Determine the [x, y] coordinate at the center of the cell enclosing the given text.  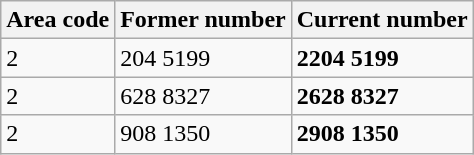
2908 1350 [382, 134]
Former number [204, 20]
2628 8327 [382, 96]
Area code [58, 20]
908 1350 [204, 134]
Current number [382, 20]
2204 5199 [382, 58]
204 5199 [204, 58]
628 8327 [204, 96]
